Detect which cell encompasses the target text, then output its [x, y] center coordinate. 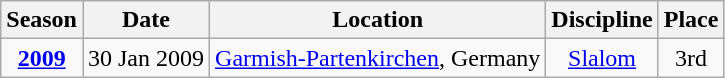
Discipline [602, 20]
Place [691, 20]
Date [146, 20]
2009 [42, 58]
Season [42, 20]
Garmish-Partenkirchen, Germany [378, 58]
30 Jan 2009 [146, 58]
Location [378, 20]
Slalom [602, 58]
3rd [691, 58]
